Pinpoint the cell where the given text exists, returning its (X, Y) midpoint coordinate. 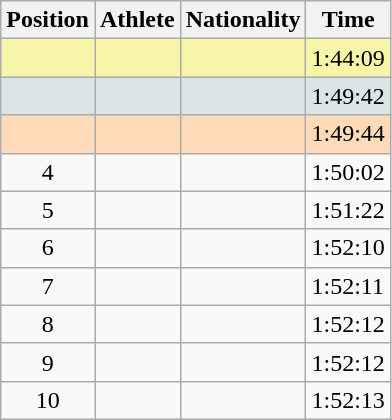
Position (48, 20)
1:52:13 (348, 400)
10 (48, 400)
Nationality (243, 20)
9 (48, 362)
8 (48, 324)
6 (48, 248)
1:52:10 (348, 248)
Time (348, 20)
5 (48, 210)
1:49:44 (348, 134)
1:44:09 (348, 58)
1:49:42 (348, 96)
Athlete (137, 20)
4 (48, 172)
1:50:02 (348, 172)
1:51:22 (348, 210)
7 (48, 286)
1:52:11 (348, 286)
